Scan for the cell matching the given text and deliver its (x, y) coordinate at center. 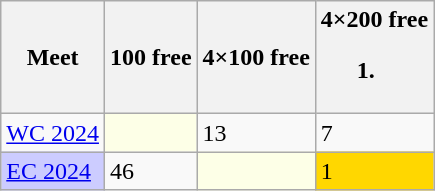
46 (150, 171)
WC 2024 (53, 133)
EC 2024 (53, 171)
100 free (150, 58)
13 (256, 133)
4×100 free (256, 58)
1 (374, 171)
4×200 free (374, 58)
Meet (53, 58)
7 (374, 133)
